Search for the cell housing the specified text and yield its (X, Y) center coordinate. 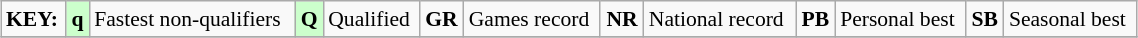
SB (985, 19)
Q (309, 19)
PB (816, 19)
KEY: (34, 19)
GR (442, 19)
Seasonal best (1070, 19)
Fastest non-qualifiers (192, 19)
Games record (532, 19)
National record (720, 19)
Qualified (371, 19)
Personal best (900, 19)
q (78, 19)
NR (622, 19)
